Pinpoint the cell where the given text exists, returning its (x, y) midpoint coordinate. 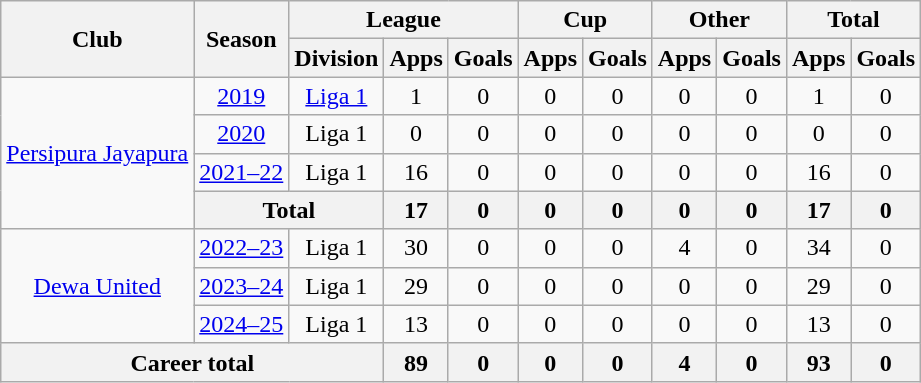
League (404, 20)
Division (336, 58)
Other (719, 20)
2022–23 (242, 248)
Club (98, 39)
2019 (242, 96)
Career total (192, 362)
2024–25 (242, 324)
Cup (585, 20)
2021–22 (242, 172)
2023–24 (242, 286)
Dewa United (98, 286)
2020 (242, 134)
34 (818, 248)
Season (242, 39)
Persipura Jayapura (98, 153)
93 (818, 362)
30 (416, 248)
89 (416, 362)
